Determine the [x, y] coordinate at the center of the cell enclosing the given text.  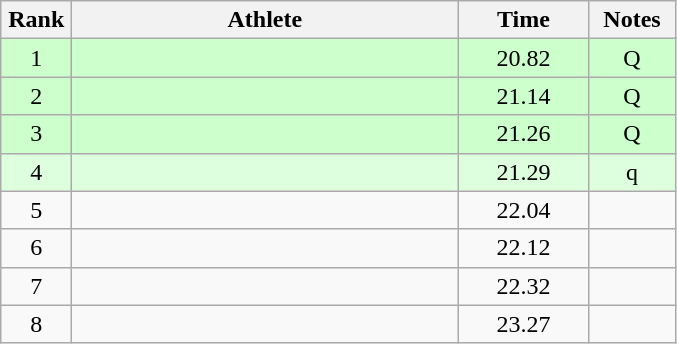
Rank [36, 20]
q [632, 172]
7 [36, 286]
23.27 [524, 324]
22.04 [524, 210]
Notes [632, 20]
21.14 [524, 96]
21.29 [524, 172]
22.12 [524, 248]
8 [36, 324]
2 [36, 96]
3 [36, 134]
Time [524, 20]
6 [36, 248]
20.82 [524, 58]
22.32 [524, 286]
5 [36, 210]
Athlete [265, 20]
1 [36, 58]
21.26 [524, 134]
4 [36, 172]
